Determine the [x, y] coordinate at the center of the cell enclosing the given text.  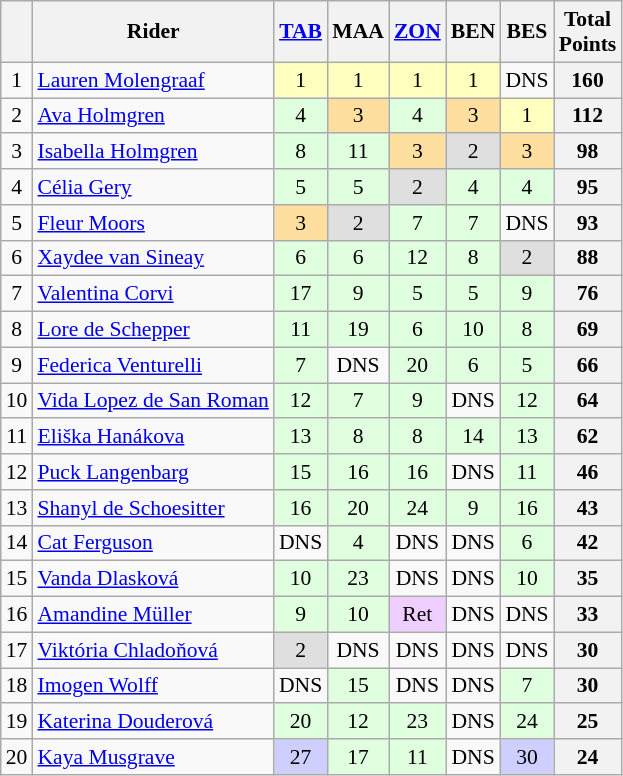
BEN [474, 32]
93 [588, 223]
Katerina Douderová [152, 722]
62 [588, 437]
160 [588, 80]
MAA [358, 32]
Lore de Schepper [152, 330]
43 [588, 508]
Cat Ferguson [152, 543]
Ava Holmgren [152, 116]
33 [588, 615]
Vanda Dlasková [152, 579]
Eliška Hanákova [152, 437]
Shanyl de Schoesitter [152, 508]
Vida Lopez de San Roman [152, 401]
Viktória Chladoňová [152, 650]
BES [526, 32]
Federica Venturelli [152, 365]
TAB [300, 32]
18 [17, 686]
Valentina Corvi [152, 294]
Fleur Moors [152, 223]
98 [588, 152]
46 [588, 472]
42 [588, 543]
Amandine Müller [152, 615]
Ret [418, 615]
112 [588, 116]
Célia Gery [152, 187]
69 [588, 330]
TotalPoints [588, 32]
Xaydee van Sineay [152, 258]
88 [588, 258]
76 [588, 294]
66 [588, 365]
95 [588, 187]
Rider [152, 32]
25 [588, 722]
27 [300, 757]
ZON [418, 32]
Kaya Musgrave [152, 757]
Imogen Wolff [152, 686]
Isabella Holmgren [152, 152]
35 [588, 579]
64 [588, 401]
Puck Langenbarg [152, 472]
Lauren Molengraaf [152, 80]
